From the cell containing the given text, extract its center point as (X, Y) coordinate. 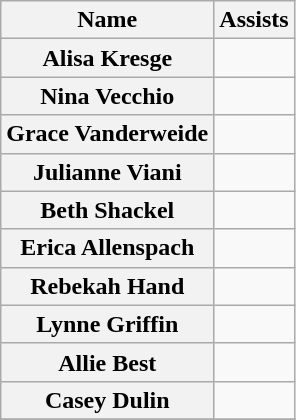
Julianne Viani (108, 172)
Name (108, 20)
Rebekah Hand (108, 286)
Nina Vecchio (108, 96)
Alisa Kresge (108, 58)
Grace Vanderweide (108, 134)
Lynne Griffin (108, 324)
Casey Dulin (108, 400)
Allie Best (108, 362)
Beth Shackel (108, 210)
Assists (254, 20)
Erica Allenspach (108, 248)
